Capture the cell that displays the provided text and extract its (X, Y) central coordinate. 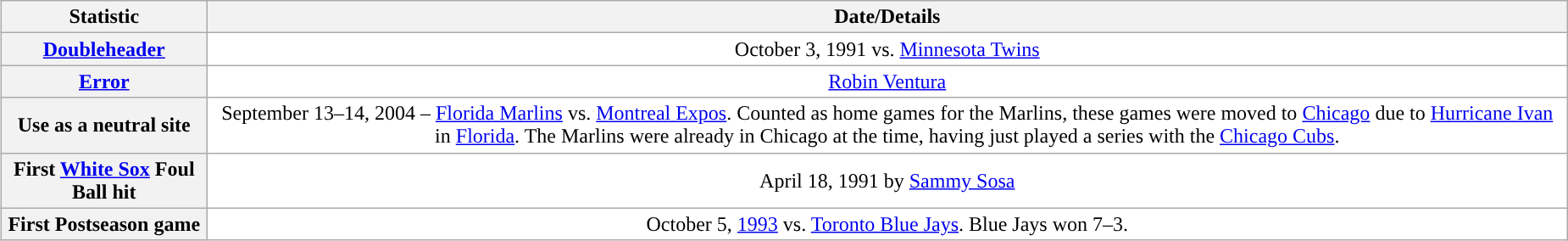
Date/Details (887, 17)
October 5, 1993 vs. Toronto Blue Jays. Blue Jays won 7–3. (887, 224)
April 18, 1991 by Sammy Sosa (887, 180)
October 3, 1991 vs. Minnesota Twins (887, 49)
Statistic (103, 17)
Doubleheader (103, 49)
Robin Ventura (887, 81)
Error (103, 81)
Use as a neutral site (103, 126)
First Postseason game (103, 224)
First White Sox Foul Ball hit (103, 180)
